From the cell containing the given text, extract its center point as (X, Y) coordinate. 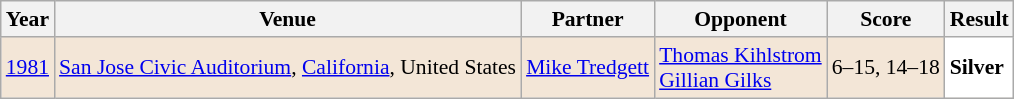
6–15, 14–18 (886, 68)
Silver (980, 68)
Score (886, 19)
San Jose Civic Auditorium, California, United States (288, 68)
Partner (588, 19)
Result (980, 19)
Mike Tredgett (588, 68)
Venue (288, 19)
1981 (28, 68)
Year (28, 19)
Thomas Kihlstrom Gillian Gilks (740, 68)
Opponent (740, 19)
